Pinpoint the cell where the given text exists, returning its [x, y] midpoint coordinate. 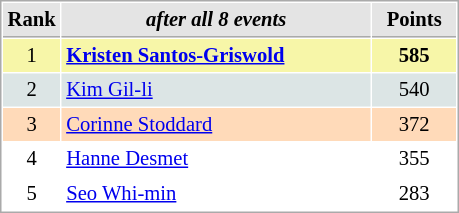
540 [414, 90]
355 [414, 158]
5 [32, 194]
Kristen Santos-Griswold [216, 56]
Seo Whi-min [216, 194]
283 [414, 194]
after all 8 events [216, 20]
1 [32, 56]
Rank [32, 20]
585 [414, 56]
Corinne Stoddard [216, 124]
Kim Gil-li [216, 90]
2 [32, 90]
4 [32, 158]
Hanne Desmet [216, 158]
3 [32, 124]
372 [414, 124]
Points [414, 20]
